Extract the [X, Y] coordinate from the center of the cell holding the provided text.  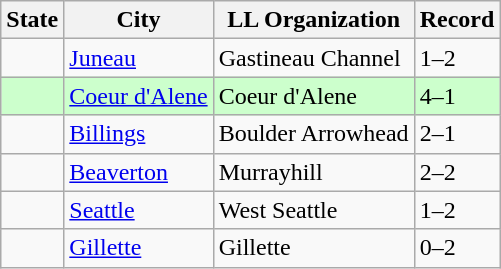
Boulder Arrowhead [314, 134]
State [32, 20]
Murrayhill [314, 172]
0–2 [457, 248]
2–1 [457, 134]
City [138, 20]
Beaverton [138, 172]
Billings [138, 134]
Gastineau Channel [314, 58]
Juneau [138, 58]
2–2 [457, 172]
LL Organization [314, 20]
Seattle [138, 210]
West Seattle [314, 210]
4–1 [457, 96]
Record [457, 20]
